Scan for the cell matching the given text and deliver its [X, Y] coordinate at center. 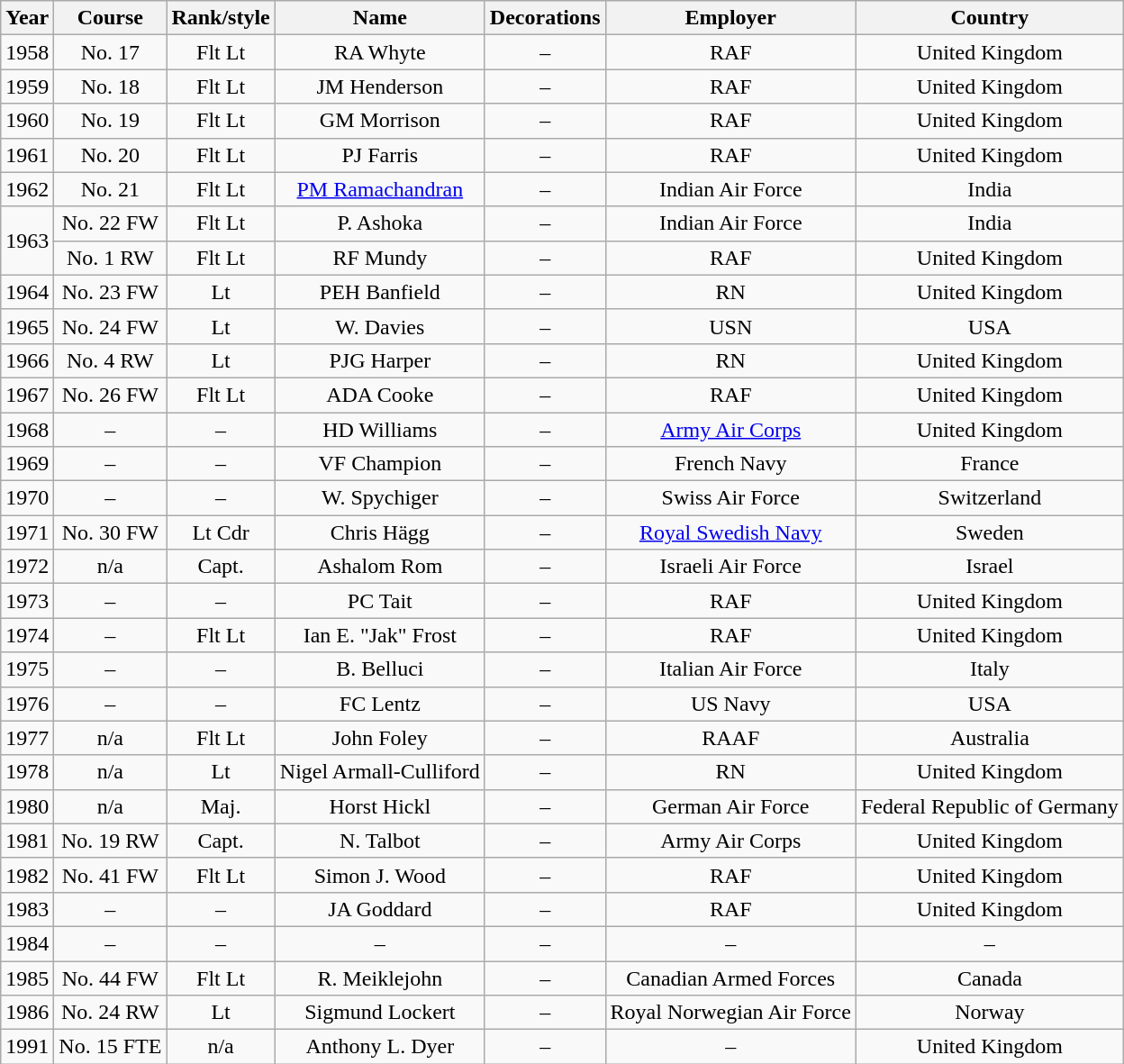
No. 19 RW [110, 841]
RA Whyte [380, 52]
1978 [27, 772]
1973 [27, 601]
Ashalom Rom [380, 567]
1970 [27, 498]
JM Henderson [380, 86]
Decorations [545, 18]
RAAF [730, 738]
Course [110, 18]
1964 [27, 292]
1962 [27, 189]
R. Meiklejohn [380, 978]
No. 24 RW [110, 1013]
PEH Banfield [380, 292]
P. Ashoka [380, 223]
No. 17 [110, 52]
1967 [27, 395]
1972 [27, 567]
Norway [989, 1013]
Anthony L. Dyer [380, 1047]
No. 18 [110, 86]
Nigel Armall-Culliford [380, 772]
No. 4 RW [110, 360]
1986 [27, 1013]
PC Tait [380, 601]
No. 22 FW [110, 223]
No. 41 FW [110, 875]
Italy [989, 669]
PJ Farris [380, 155]
Year [27, 18]
1974 [27, 635]
Italian Air Force [730, 669]
Canada [989, 978]
1991 [27, 1047]
Federal Republic of Germany [989, 806]
Simon J. Wood [380, 875]
Royal Swedish Navy [730, 532]
1971 [27, 532]
1980 [27, 806]
No. 20 [110, 155]
No. 15 FTE [110, 1047]
Horst Hickl [380, 806]
Israel [989, 567]
John Foley [380, 738]
VF Champion [380, 464]
FC Lentz [380, 704]
No. 21 [110, 189]
1958 [27, 52]
No. 1 RW [110, 258]
No. 23 FW [110, 292]
Royal Norwegian Air Force [730, 1013]
1983 [27, 909]
No. 26 FW [110, 395]
Employer [730, 18]
France [989, 464]
1976 [27, 704]
Israeli Air Force [730, 567]
No. 24 FW [110, 326]
Name [380, 18]
1963 [27, 241]
ADA Cooke [380, 395]
German Air Force [730, 806]
Lt Cdr [221, 532]
PM Ramachandran [380, 189]
Australia [989, 738]
1975 [27, 669]
PJG Harper [380, 360]
No. 30 FW [110, 532]
1984 [27, 943]
1966 [27, 360]
Ian E. "Jak" Frost [380, 635]
1985 [27, 978]
Switzerland [989, 498]
No. 44 FW [110, 978]
Chris Hägg [380, 532]
B. Belluci [380, 669]
USN [730, 326]
W. Davies [380, 326]
Sigmund Lockert [380, 1013]
1965 [27, 326]
Country [989, 18]
1960 [27, 121]
Sweden [989, 532]
1959 [27, 86]
No. 19 [110, 121]
Rank/style [221, 18]
W. Spychiger [380, 498]
Canadian Armed Forces [730, 978]
Swiss Air Force [730, 498]
US Navy [730, 704]
1981 [27, 841]
French Navy [730, 464]
1969 [27, 464]
GM Morrison [380, 121]
1961 [27, 155]
1968 [27, 430]
1982 [27, 875]
HD Williams [380, 430]
RF Mundy [380, 258]
1977 [27, 738]
Maj. [221, 806]
N. Talbot [380, 841]
JA Goddard [380, 909]
